Extract the [x, y] coordinate from the center of the cell holding the provided text.  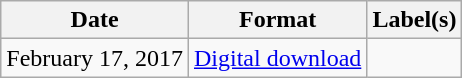
Label(s) [414, 20]
Format [277, 20]
Digital download [277, 58]
Date [95, 20]
February 17, 2017 [95, 58]
